For the text-containing cell, return its midpoint in [x, y] coordinate format. 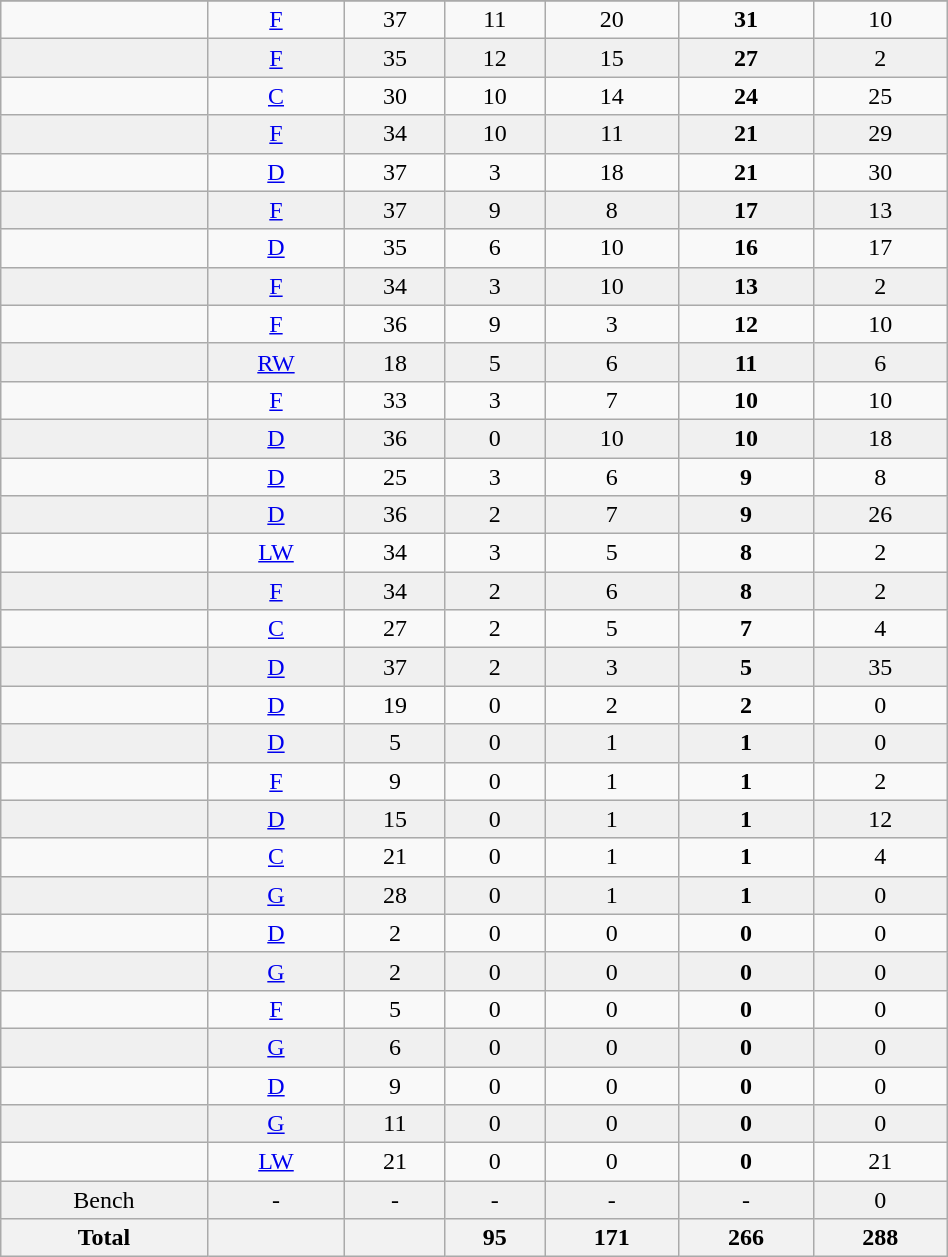
20 [612, 20]
33 [395, 400]
26 [880, 515]
RW [276, 362]
16 [746, 248]
266 [746, 1238]
14 [612, 96]
171 [612, 1238]
19 [395, 705]
Bench [104, 1200]
24 [746, 96]
288 [880, 1238]
28 [395, 895]
29 [880, 134]
31 [746, 20]
95 [495, 1238]
Total [104, 1238]
